Scan for the cell matching the given text and deliver its [X, Y] coordinate at center. 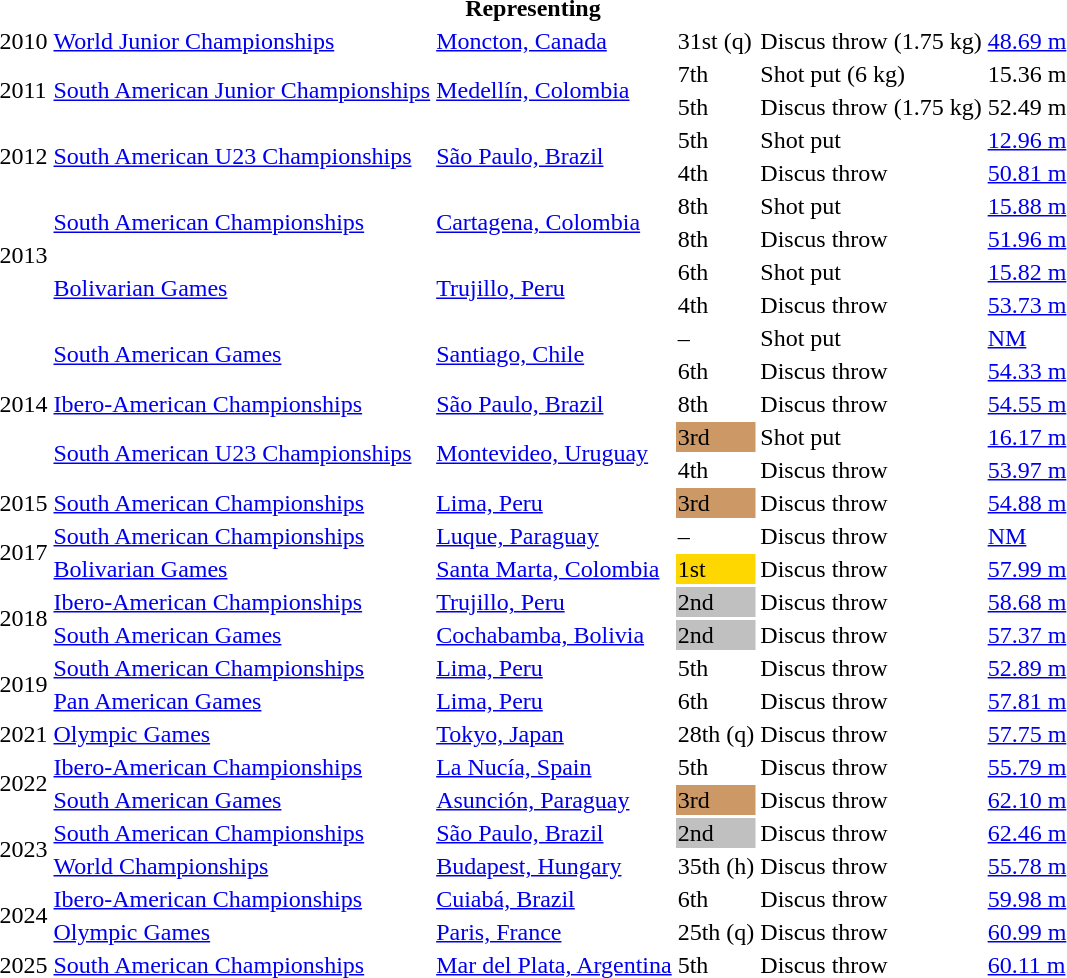
35th (h) [716, 866]
Moncton, Canada [554, 41]
South American Junior Championships [242, 90]
1st [716, 569]
25th (q) [716, 932]
7th [716, 74]
Asunción, Paraguay [554, 800]
31st (q) [716, 41]
World Junior Championships [242, 41]
Luque, Paraguay [554, 536]
Cuiabá, Brazil [554, 899]
Budapest, Hungary [554, 866]
Santiago, Chile [554, 354]
Medellín, Colombia [554, 90]
World Championships [242, 866]
Santa Marta, Colombia [554, 569]
28th (q) [716, 734]
La Nucía, Spain [554, 767]
Montevideo, Uruguay [554, 454]
Shot put (6 kg) [871, 74]
Pan American Games [242, 701]
Cochabamba, Bolivia [554, 635]
Cartagena, Colombia [554, 222]
Tokyo, Japan [554, 734]
Paris, France [554, 932]
